Identify which cell holds the provided text, then report its [X, Y] central coordinate. 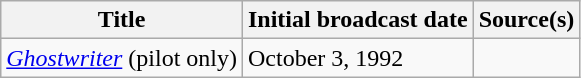
Title [122, 20]
Ghostwriter (pilot only) [122, 58]
Initial broadcast date [358, 20]
October 3, 1992 [358, 58]
Source(s) [526, 20]
